Extract the [X, Y] coordinate from the center of the cell holding the provided text.  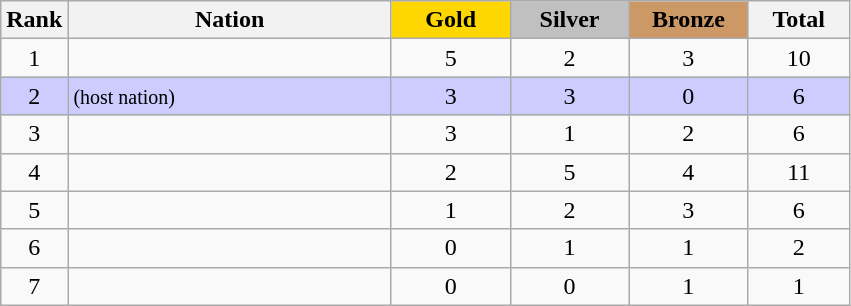
10 [799, 58]
Bronze [688, 20]
(host nation) [230, 96]
Nation [230, 20]
Silver [570, 20]
Gold [450, 20]
Rank [34, 20]
Total [799, 20]
7 [34, 286]
11 [799, 172]
